Detect which cell encompasses the target text, then output its (x, y) center coordinate. 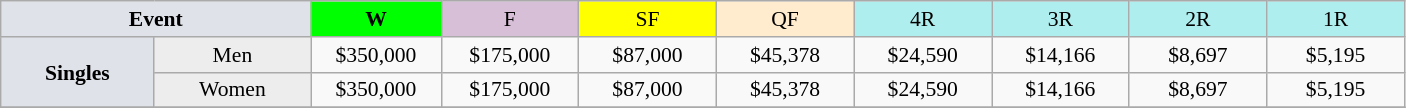
W (376, 19)
Women (232, 90)
4R (923, 19)
SF (648, 19)
2R (1198, 19)
Singles (78, 72)
QF (785, 19)
3R (1061, 19)
Event (156, 19)
Men (232, 55)
F (510, 19)
1R (1336, 19)
